Extract the [x, y] coordinate from the center of the cell holding the provided text.  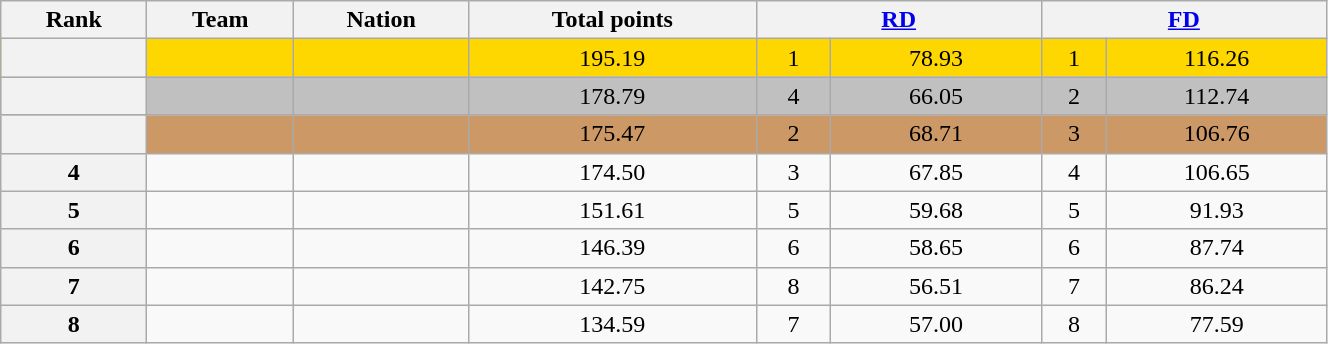
106.65 [1217, 172]
178.79 [613, 96]
106.76 [1217, 134]
57.00 [936, 324]
56.51 [936, 286]
174.50 [613, 172]
146.39 [613, 248]
87.74 [1217, 248]
66.05 [936, 96]
112.74 [1217, 96]
151.61 [613, 210]
78.93 [936, 58]
86.24 [1217, 286]
91.93 [1217, 210]
142.75 [613, 286]
Rank [74, 20]
77.59 [1217, 324]
58.65 [936, 248]
FD [1184, 20]
59.68 [936, 210]
Total points [613, 20]
134.59 [613, 324]
Team [220, 20]
195.19 [613, 58]
RD [898, 20]
68.71 [936, 134]
175.47 [613, 134]
67.85 [936, 172]
Nation [382, 20]
116.26 [1217, 58]
